Return [X, Y] of the center of cell containing provided text 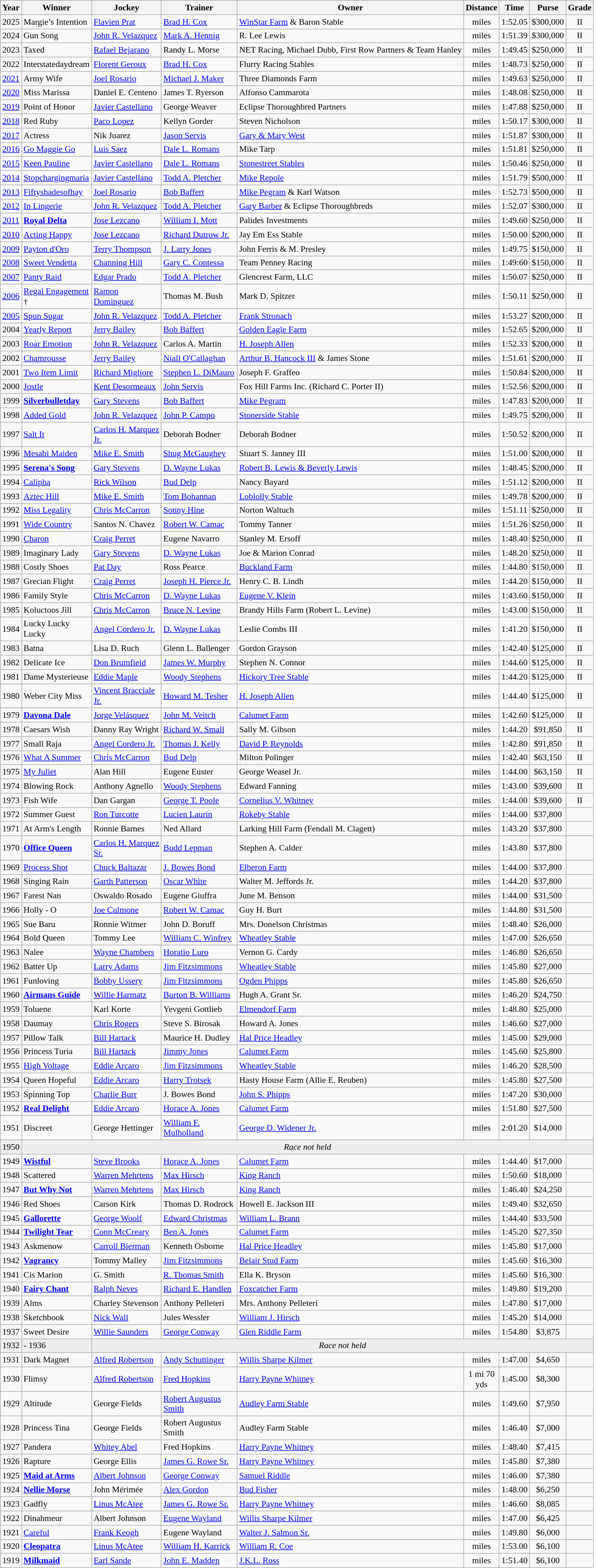
Airmans Guide [57, 995]
Thomas J. Kelly [199, 744]
Dan Gargan [127, 800]
2023 [11, 50]
$25,800 [548, 1052]
1:47.88 [514, 107]
1987 [11, 582]
Bud Fisher [350, 1490]
1977 [11, 744]
Farest Nan [57, 896]
Point of Honor [57, 107]
2011 [11, 221]
1984 [11, 629]
In Lingerie [57, 206]
David P. Reynolds [350, 744]
Leslie Combs III [350, 629]
$19,200 [548, 1289]
Charon [57, 539]
Vagrancy [57, 1261]
1983 [11, 649]
Nick Wall [127, 1317]
Ralph Neves [127, 1289]
Hugh A. Grant Sr. [350, 995]
R. Thomas Smith [199, 1275]
Thomas M. Bush [199, 296]
Carson Kirk [127, 1204]
Army Wife [57, 78]
Vernon G. Cardy [350, 953]
William J. Hirsch [350, 1317]
1:50.00 [514, 235]
Vincent Bracciale Jr. [127, 696]
Edgar Prado [127, 277]
1961 [11, 981]
Pat Day [127, 567]
2020 [11, 93]
Larry Adams [127, 967]
1966 [11, 910]
1:48.08 [514, 93]
1973 [11, 800]
Dark Magnet [57, 1360]
William H. Karrick [199, 1546]
Weber City Miss [57, 696]
Terry Thompson [127, 249]
Ronnie Witmer [127, 924]
Gallorette [57, 1218]
Channing Hill [127, 263]
Caesars Wish [57, 729]
Delicate Ice [57, 662]
Edward Christmas [199, 1218]
Eugene V. Klein [350, 596]
Cleopatra [57, 1546]
J. Larry Jones [199, 249]
Actress [57, 135]
Lucien Laurin [199, 815]
Eugene Navarro [199, 539]
Richard W. Small [199, 729]
$24,250 [548, 1190]
Glen Riddle Farm [350, 1332]
1989 [11, 553]
Tommy Tanner [350, 525]
Lisa D. Ruch [127, 649]
Purse [548, 8]
Stephen L. DiMauro [199, 372]
- 1936 [57, 1346]
William L. Brann [350, 1218]
1939 [11, 1303]
2016 [11, 149]
1948 [11, 1176]
Harry Trotsek [199, 1080]
1923 [11, 1504]
Florent Geroux [127, 65]
Rick Wilson [127, 482]
Elmendorf Farm [350, 1009]
1941 [11, 1275]
2010 [11, 235]
1980 [11, 696]
1:51.00 [514, 454]
Kent Desormeaux [127, 387]
Richard Migliore [127, 372]
1979 [11, 715]
1957 [11, 1038]
Frank Stronach [350, 316]
1:52.56 [514, 387]
1:50.52 [514, 434]
Niall O'Callaghan [199, 359]
$4,650 [548, 1360]
Red Ruby [57, 121]
Two Item Limit [57, 372]
J.K.L. Ross [350, 1561]
Kenneth Osborne [199, 1247]
John D. Boruff [199, 924]
Sonny Hine [199, 510]
Batna [57, 649]
1920 [11, 1546]
NET Racing, Michael Dubb, First Row Partners & Team Hanley [350, 50]
Chuck Baltazar [127, 867]
$33,500 [548, 1218]
R. Lee Lewis [350, 36]
1946 [11, 1204]
Elberon Farm [350, 867]
Dinahmeur [57, 1518]
Luis Saez [127, 149]
Don Brumfield [127, 662]
1971 [11, 829]
Miss Marissa [57, 93]
Burton B. Williams [199, 995]
1949 [11, 1161]
Interstatedaydream [57, 65]
John Ferris & M. Presley [350, 249]
1:51.87 [514, 135]
Thomas D. Rodrock [199, 1204]
Walter M. Jeffords Jr. [350, 882]
1:43.60 [514, 596]
Danny Ray Wright [127, 729]
Carlos A. Martin [199, 344]
1:54.80 [514, 1332]
2012 [11, 206]
1:50.60 [514, 1176]
Joe & Marion Conrad [350, 553]
Flavien Prat [127, 22]
James T. Ryerson [199, 93]
Earl Sande [127, 1561]
$32,650 [548, 1204]
1:50.07 [514, 277]
Royal Delta [57, 221]
Larking Hill Farm (Fendall M. Clagett) [350, 829]
1:51.81 [514, 149]
1993 [11, 496]
Serena's Song [57, 468]
George Ellis [127, 1462]
1959 [11, 1009]
Wayne Chambers [127, 953]
Chamrousse [57, 359]
Anthony Pelleteri [199, 1303]
1968 [11, 882]
2003 [11, 344]
2014 [11, 178]
Taxed [57, 50]
Winner [57, 8]
2002 [11, 359]
Stonerside Stable [350, 415]
1937 [11, 1332]
John M. Veitch [199, 715]
Howard M. Tesher [199, 696]
Holly - O [57, 910]
1943 [11, 1247]
Palides Investments [350, 221]
Steven Nicholson [350, 121]
Joseph F. Graffeo [350, 372]
$25,000 [548, 1009]
Jorge Velásquez [127, 715]
Bruce N. Levine [199, 610]
Garth Patterson [127, 882]
Richard Dutrow Jr. [199, 235]
1924 [11, 1490]
1992 [11, 510]
Sue Baru [57, 924]
Horatio Luro [199, 953]
Jimmy Jones [199, 1052]
Paco Lopez [127, 121]
1945 [11, 1218]
Dame Mysterieuse [57, 677]
Karl Korte [127, 1009]
Henry C. B. Lindh [350, 582]
June M. Benson [350, 896]
1942 [11, 1261]
2022 [11, 65]
Anthony Agnello [127, 786]
1985 [11, 610]
Nancy Bayard [350, 482]
Charlie Burr [127, 1094]
George Woolf [127, 1218]
Koluctoos Jill [57, 610]
Sketchbook [57, 1317]
Nellie Morse [57, 1490]
Charley Stevenson [127, 1303]
1960 [11, 995]
John S. Phipps [350, 1094]
1:50.46 [514, 164]
Fish Wife [57, 800]
Spinning Top [57, 1094]
Maid at Arms [57, 1476]
James W. Murphy [199, 662]
Daumay [57, 1023]
William R. Coe [350, 1546]
1:47.80 [514, 1303]
$6,425 [548, 1518]
1:51.79 [514, 178]
1:52.05 [514, 22]
Process Shot [57, 867]
1:49.40 [514, 1204]
1:48.20 [514, 553]
Norton Waltuch [350, 510]
Family Style [57, 596]
2013 [11, 192]
1:51.39 [514, 36]
At Arm's Length [57, 829]
Fairy Chant [57, 1289]
Roar Emotion [57, 344]
1938 [11, 1317]
Gordon Grayson [350, 649]
Carlos H. Marquez Sr. [127, 848]
Kellyn Gorder [199, 121]
Steve S. Birosak [199, 1023]
What A Summer [57, 758]
Princess Tina [57, 1428]
Eddie Maple [127, 677]
Mrs. Donelson Christmas [350, 924]
1972 [11, 815]
Flimsy [57, 1379]
Randy L. Morse [199, 50]
Blowing Rock [57, 786]
Costly Shoes [57, 567]
Alms [57, 1303]
Oscar White [199, 882]
1:48.80 [514, 1009]
George Weaver [199, 107]
1991 [11, 525]
Chris Rogers [127, 1023]
Mark D. Spitzer [350, 296]
Jay Em Ess Stable [350, 235]
2:01.20 [514, 1128]
My Juliet [57, 772]
Office Queen [57, 848]
1:52.73 [514, 192]
1:53.27 [514, 316]
Sweet Desire [57, 1332]
1990 [11, 539]
Mesabi Maiden [57, 454]
Stephen N. Connor [350, 662]
Steve Brooks [127, 1161]
Pillow Talk [57, 1038]
Edward Fanning [350, 786]
Howard A. Jones [350, 1023]
1:52.07 [514, 206]
2025 [11, 22]
Alfonso Cammarota [350, 93]
Arthur B. Hancock III & James Stone [350, 359]
John Servis [199, 387]
WinStar Farm & Baron Stable [350, 22]
$30,000 [548, 1094]
Buckland Farm [350, 567]
Time [514, 8]
Pandera [57, 1447]
Stephen A. Calder [350, 848]
1988 [11, 567]
Rokeby Stable [350, 815]
$18,000 [548, 1176]
George D. Widener Jr. [350, 1128]
Regal Engagement † [57, 296]
Bold Queen [57, 938]
1:49.45 [514, 50]
Brandy Hills Farm (Robert L. Levine) [350, 610]
Lucky Lucky Lucky [57, 629]
Stopchargingmaria [57, 178]
1996 [11, 454]
1952 [11, 1109]
Jules Wessler [199, 1317]
Eugene Giuffra [199, 896]
Carroll Bierman [127, 1247]
Scattered [57, 1176]
Gary & Mary West [350, 135]
1:41.20 [514, 629]
Owner [350, 8]
$3,875 [548, 1332]
1:47.83 [514, 401]
1:47.20 [514, 1094]
John P. Campo [199, 415]
But Why Not [57, 1190]
Davona Dale [57, 715]
2007 [11, 277]
John E. Madden [199, 1561]
Belair Stud Farm [350, 1261]
Robert B. Lewis & Beverly Lewis [350, 468]
Yevgeni Gottlieb [199, 1009]
Mark A. Hennig [199, 36]
Wide Country [57, 525]
Imaginary Lady [57, 553]
2005 [11, 316]
Stanley M. Ersoff [350, 539]
High Voltage [57, 1066]
1978 [11, 729]
2000 [11, 387]
Real Delight [57, 1109]
1958 [11, 1023]
1974 [11, 786]
Ella K. Bryson [350, 1275]
Flurry Racing Stables [350, 65]
Singing Rain [57, 882]
Joe Culmone [127, 910]
Stuart S. Janney III [350, 454]
Princess Turia [57, 1052]
Team Penney Racing [350, 263]
2024 [11, 36]
Stonestreet Stables [350, 164]
Rapture [57, 1462]
Willie Saunders [127, 1332]
Joseph H. Pierce Jr. [199, 582]
Daniel E. Centeno [127, 93]
Grade [580, 8]
Jostle [57, 387]
Milton Polinger [350, 758]
1:46.80 [514, 953]
Hasty House Farm (Allie E. Reuben) [350, 1080]
$8,300 [548, 1379]
1:51.40 [514, 1561]
Mike Pegram & Karl Watson [350, 192]
2019 [11, 107]
Added Gold [57, 415]
1950 [11, 1147]
George Weasel Jr. [350, 772]
1969 [11, 867]
Funloving [57, 981]
1953 [11, 1094]
Wistful [57, 1161]
1931 [11, 1360]
1926 [11, 1462]
1:51.61 [514, 359]
Whitey Abel [127, 1447]
Grecian Flight [57, 582]
1944 [11, 1232]
$7,415 [548, 1447]
Frank Keogh [127, 1533]
Howell E. Jackson III [350, 1204]
1998 [11, 415]
Tommy Lee [127, 938]
2006 [11, 296]
$29,000 [548, 1038]
1:48.00 [514, 1490]
Willie Harmatz [127, 995]
Careful [57, 1533]
Glencrest Farm, LLC [350, 277]
1930 [11, 1379]
Ronnie Barnes [127, 829]
1:51.80 [514, 1109]
Jason Servis [199, 135]
1994 [11, 482]
Summer Guest [57, 815]
2004 [11, 330]
Keen Pauline [57, 164]
Miss Legality [57, 510]
G. Smith [127, 1275]
Silverbulletday [57, 401]
1975 [11, 772]
Ben A. Jones [199, 1232]
1964 [11, 938]
1:43.20 [514, 829]
Rafael Bejarano [127, 50]
$7,950 [548, 1404]
Michael J. Maker [199, 78]
Mike Repole [350, 178]
Conn McCreary [127, 1232]
Golden Eagle Farm [350, 330]
$27,350 [548, 1232]
Ogden Phipps [350, 981]
Andy Schuttinger [199, 1360]
Salt It [57, 434]
2001 [11, 372]
1947 [11, 1190]
Shug McGaughey [199, 454]
1927 [11, 1447]
Santos N. Chavez [127, 525]
Gary C. Contessa [199, 263]
Queen Hopeful [57, 1080]
John Mérimée [127, 1490]
Samuel Riddle [350, 1476]
1963 [11, 953]
Nik Juarez [127, 135]
1999 [11, 401]
Walter J. Salmon Sr. [350, 1533]
Spun Sugar [57, 316]
$7,000 [548, 1428]
1928 [11, 1428]
$28,500 [548, 1066]
Sweet Vendetta [57, 263]
Payton d'Oro [57, 249]
$6,250 [548, 1490]
1:53.00 [514, 1546]
2009 [11, 249]
1:52.65 [514, 330]
1:52.33 [514, 344]
Tom Bohannan [199, 496]
2018 [11, 121]
1925 [11, 1476]
George Hettinger [127, 1128]
Maurice H. Dudley [199, 1038]
Discreet [57, 1128]
2008 [11, 263]
Fox Hill Farms Inc. (Richard C. Porter II) [350, 387]
$24,750 [548, 995]
Toluene [57, 1009]
Mike Tarp [350, 149]
Tommy Malley [127, 1261]
1922 [11, 1518]
1:42.80 [514, 744]
1:44.60 [514, 662]
Nalee [57, 953]
Askmenow [57, 1247]
1986 [11, 596]
Loblolly Stable [350, 496]
Ramon Dominguez [127, 296]
Foxcatcher Farm [350, 1289]
Mike Pegram [350, 401]
1982 [11, 662]
Twilight Tear [57, 1232]
1940 [11, 1289]
Panty Raid [57, 277]
Batter Up [57, 967]
Milkmaid [57, 1561]
Small Raja [57, 744]
Eugene Euster [199, 772]
Gun Song [57, 36]
1976 [11, 758]
Oswaldo Rosado [127, 896]
Hickory Tree Stable [350, 677]
1:50.17 [514, 121]
1962 [11, 967]
2015 [11, 164]
1995 [11, 468]
1956 [11, 1052]
Mrs. Anthony Pelleteri [350, 1303]
2021 [11, 78]
$26,000 [548, 924]
Margie’s Intention [57, 22]
Gadfly [57, 1504]
Alan Hill [127, 772]
Ross Pearce [199, 567]
Acting Happy [57, 235]
1:50.84 [514, 372]
1:49.63 [514, 78]
Eclipse Thoroughbred Partners [350, 107]
1:51.26 [514, 525]
1:49:60 [514, 263]
1954 [11, 1080]
2017 [11, 135]
Bobby Ussery [127, 981]
1955 [11, 1066]
1921 [11, 1533]
1951 [11, 1128]
1 mi 70 yds [482, 1379]
1:46.00 [514, 1476]
1997 [11, 434]
Trainer [199, 8]
Fiftyshadesofhay [57, 192]
Glenn L. Ballenger [199, 649]
Aztec Hill [57, 496]
1:48.73 [514, 65]
1919 [11, 1561]
1:42.60 [514, 715]
Ron Turcotte [127, 815]
Alex Gordon [199, 1490]
Sally M. Gibson [350, 729]
William C. Winfrey [199, 938]
Cornelius V. Whitney [350, 800]
Altitude [57, 1404]
1:51.12 [514, 482]
Distance [482, 8]
1967 [11, 896]
1932 [11, 1346]
1:43.80 [514, 848]
1965 [11, 924]
George T. Poole [199, 800]
Richard E. Handlen [199, 1289]
Red Shoes [57, 1204]
Calipha [57, 482]
Jockey [127, 8]
$6,000 [548, 1533]
$8,085 [548, 1504]
William F. Mulholland [199, 1128]
Ned Allard [199, 829]
William I. Mott [199, 221]
1929 [11, 1404]
Yearly Report [57, 330]
1981 [11, 677]
Budd Lepman [199, 848]
Cis Marion [57, 1275]
1970 [11, 848]
Guy H. Burt [350, 910]
1:51.11 [514, 510]
Year [11, 8]
1:50.11 [514, 296]
Gary Barber & Eclipse Thoroughbreds [350, 206]
Carlos H. Marquez Jr. [127, 434]
Go Maggie Go [57, 149]
Three Diamonds Farm [350, 78]
1:49.78 [514, 496]
1:48.45 [514, 468]
